Extract the (X, Y) coordinate from the center of the cell holding the provided text.  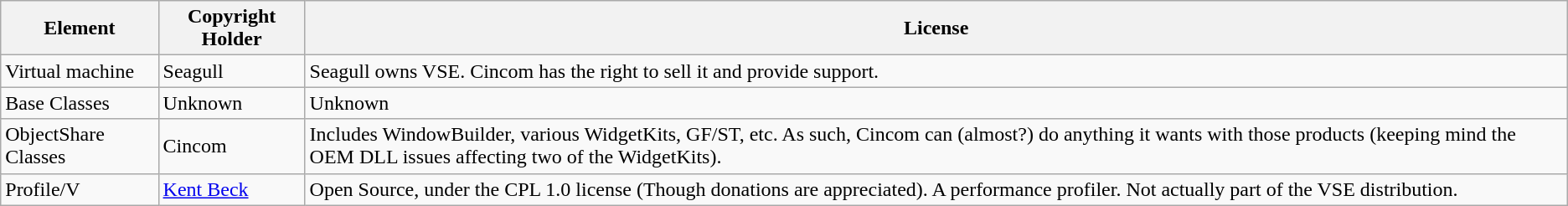
Base Classes (80, 103)
Kent Beck (231, 189)
Copyright Holder (231, 28)
Element (80, 28)
Open Source, under the CPL 1.0 license (Though donations are appreciated). A performance profiler. Not actually part of the VSE distribution. (936, 189)
ObjectShare Classes (80, 146)
Virtual machine (80, 71)
Profile/V (80, 189)
Cincom (231, 146)
License (936, 28)
Seagull owns VSE. Cincom has the right to sell it and provide support. (936, 71)
Seagull (231, 71)
